Search for the cell housing the specified text and yield its (x, y) center coordinate. 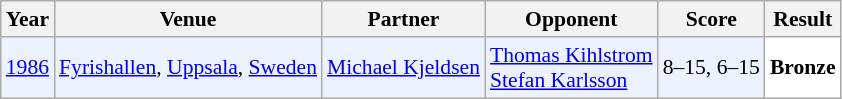
Fyrishallen, Uppsala, Sweden (188, 68)
Venue (188, 19)
Thomas Kihlstrom Stefan Karlsson (572, 68)
1986 (28, 68)
8–15, 6–15 (712, 68)
Score (712, 19)
Year (28, 19)
Opponent (572, 19)
Bronze (803, 68)
Partner (404, 19)
Result (803, 19)
Michael Kjeldsen (404, 68)
